From the cell containing the given text, extract its center point as [x, y] coordinate. 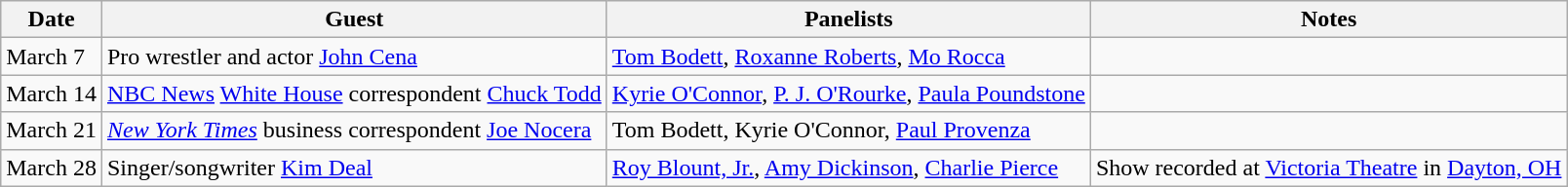
Panelists [848, 19]
March 21 [52, 131]
Singer/songwriter Kim Deal [354, 168]
Roy Blount, Jr., Amy Dickinson, Charlie Pierce [848, 168]
NBC News White House correspondent Chuck Todd [354, 93]
March 7 [52, 56]
Guest [354, 19]
Notes [1328, 19]
March 28 [52, 168]
Kyrie O'Connor, P. J. O'Rourke, Paula Poundstone [848, 93]
New York Times business correspondent Joe Nocera [354, 131]
March 14 [52, 93]
Tom Bodett, Kyrie O'Connor, Paul Provenza [848, 131]
Date [52, 19]
Show recorded at Victoria Theatre in Dayton, OH [1328, 168]
Tom Bodett, Roxanne Roberts, Mo Rocca [848, 56]
Pro wrestler and actor John Cena [354, 56]
